From the cell containing the given text, extract its center point as [x, y] coordinate. 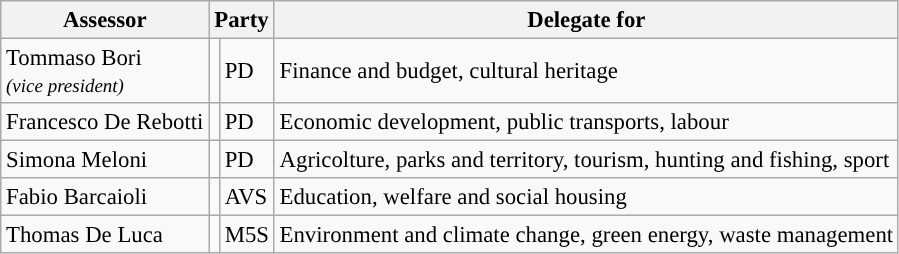
Education, welfare and social housing [586, 197]
Party [242, 20]
AVS [246, 197]
Thomas De Luca [105, 235]
Agricolture, parks and territory, tourism, hunting and fishing, sport [586, 160]
Simona Meloni [105, 160]
Delegate for [586, 20]
Finance and budget, cultural heritage [586, 72]
Assessor [105, 20]
Tommaso Bori(vice president) [105, 72]
Francesco De Rebotti [105, 122]
Environment and climate change, green energy, waste management [586, 235]
M5S [246, 235]
Fabio Barcaioli [105, 197]
Economic development, public transports, labour [586, 122]
